Find where the given text appears and provide that cell's center as [X, Y] coordinate. 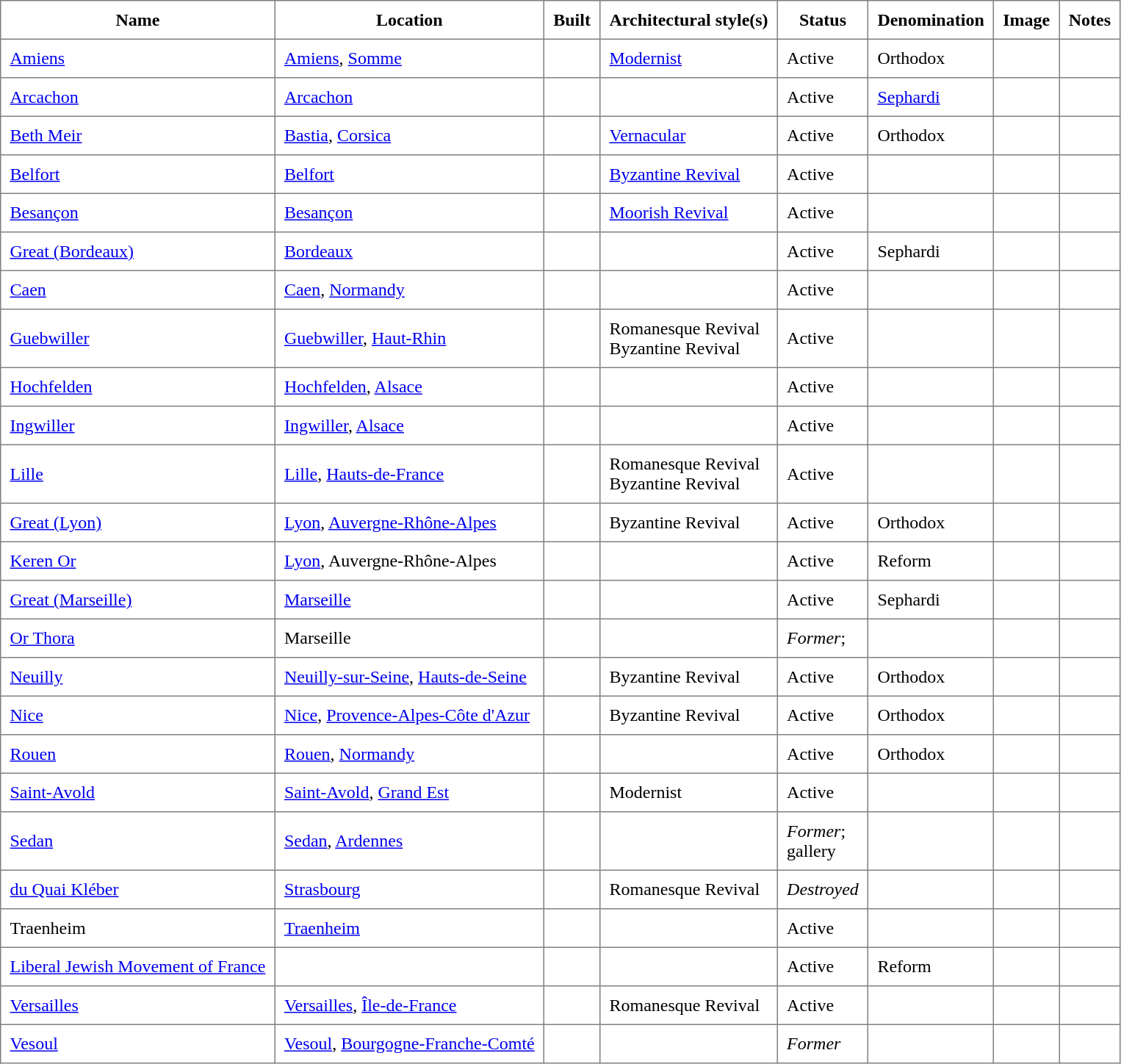
Caen [138, 290]
Liberal Jewish Movement of France [138, 966]
Neuilly-sur-Seine, Hauts-de-Seine [409, 677]
Amiens, Somme [409, 58]
Guebwiller [138, 339]
Image [1026, 20]
Sedan, Ardennes [409, 841]
Or Thora [138, 638]
Built [572, 20]
Vesoul, Bourgogne-Franche-Comté [409, 1043]
Hochfelden, Alsace [409, 387]
Hochfelden [138, 387]
Rouen, Normandy [409, 754]
Lille [138, 474]
Architectural style(s) [689, 20]
Moorish Revival [689, 212]
Former; [823, 638]
Saint-Avold, Grand Est [409, 792]
Nice, Provence-Alpes-Côte d'Azur [409, 715]
Bastia, Corsica [409, 135]
Guebwiller, Haut-Rhin [409, 339]
Neuilly [138, 677]
Denomination [931, 20]
Great (Marseille) [138, 600]
Status [823, 20]
Former [823, 1043]
du Quai Kléber [138, 889]
Amiens [138, 58]
Nice [138, 715]
Versailles [138, 1005]
Former;gallery [823, 841]
Strasbourg [409, 889]
Ingwiller, Alsace [409, 425]
Great (Bordeaux) [138, 251]
Caen, Normandy [409, 290]
Rouen [138, 754]
Name [138, 20]
Beth Meir [138, 135]
Location [409, 20]
Vesoul [138, 1043]
Vernacular [689, 135]
Bordeaux [409, 251]
Keren Or [138, 561]
Saint-Avold [138, 792]
Destroyed [823, 889]
Great (Lyon) [138, 522]
Versailles, Île-de-France [409, 1005]
Sedan [138, 841]
Lille, Hauts-de-France [409, 474]
Notes [1090, 20]
Ingwiller [138, 425]
